Identify which cell holds the provided text, then report its (X, Y) central coordinate. 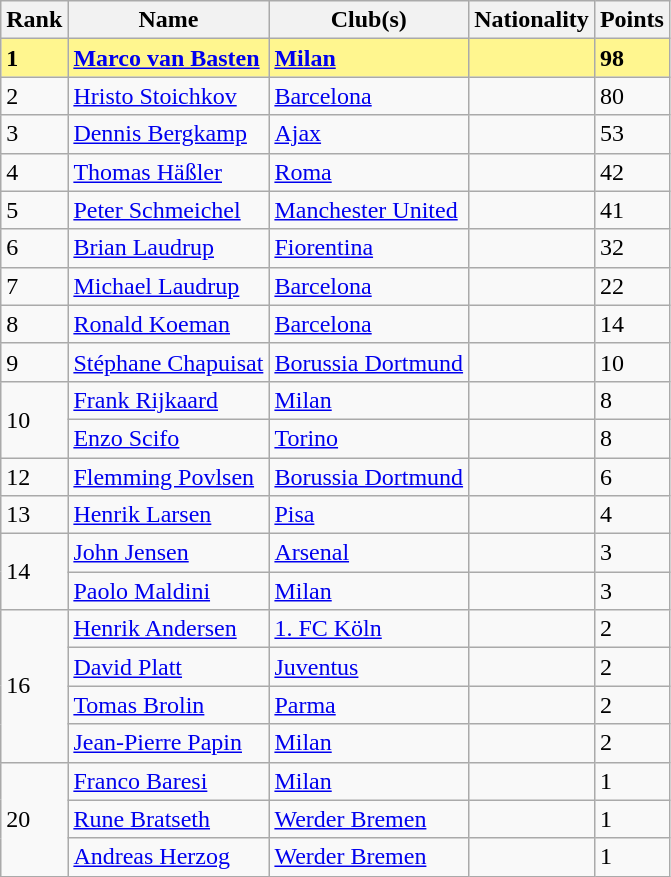
1. FC Köln (369, 629)
41 (632, 210)
Tomas Brolin (168, 705)
Andreas Herzog (168, 857)
5 (34, 210)
Pisa (369, 515)
Rank (34, 20)
Arsenal (369, 553)
Franco Baresi (168, 781)
98 (632, 58)
32 (632, 248)
Frank Rijkaard (168, 400)
80 (632, 96)
Enzo Scifo (168, 438)
Roma (369, 172)
Points (632, 20)
John Jensen (168, 553)
42 (632, 172)
Parma (369, 705)
Paolo Maldini (168, 591)
9 (34, 362)
Club(s) (369, 20)
13 (34, 515)
Peter Schmeichel (168, 210)
7 (34, 286)
David Platt (168, 667)
22 (632, 286)
Fiorentina (369, 248)
20 (34, 819)
Brian Laudrup (168, 248)
16 (34, 686)
Thomas Häßler (168, 172)
Marco van Basten (168, 58)
Rune Bratseth (168, 819)
Jean-Pierre Papin (168, 743)
Juventus (369, 667)
Hristo Stoichkov (168, 96)
Nationality (532, 20)
Manchester United (369, 210)
Stéphane Chapuisat (168, 362)
12 (34, 477)
Torino (369, 438)
Henrik Andersen (168, 629)
Ronald Koeman (168, 324)
Flemming Povlsen (168, 477)
Name (168, 20)
Dennis Bergkamp (168, 134)
Henrik Larsen (168, 515)
53 (632, 134)
Michael Laudrup (168, 286)
Ajax (369, 134)
